Pinpoint the cell where the given text exists, returning its [X, Y] midpoint coordinate. 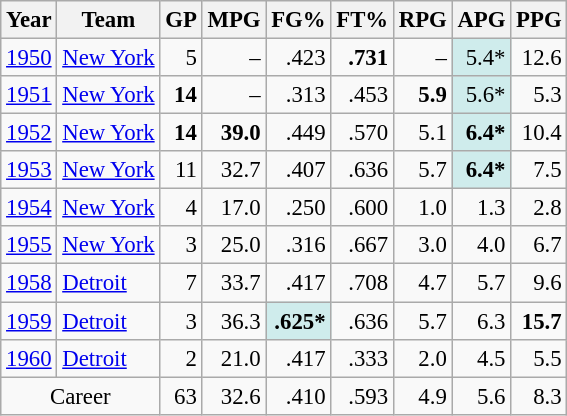
4.5 [482, 358]
33.7 [234, 283]
.667 [362, 245]
1953 [29, 170]
1954 [29, 208]
.593 [362, 396]
.453 [362, 95]
APG [482, 20]
2 [181, 358]
.410 [298, 396]
7.5 [539, 170]
4.9 [422, 396]
4.0 [482, 245]
1955 [29, 245]
.333 [362, 358]
5.1 [422, 133]
PPG [539, 20]
21.0 [234, 358]
5.6 [482, 396]
39.0 [234, 133]
11 [181, 170]
GP [181, 20]
2.0 [422, 358]
1.0 [422, 208]
.313 [298, 95]
.731 [362, 58]
Year [29, 20]
5.6* [482, 95]
7 [181, 283]
36.3 [234, 321]
1960 [29, 358]
32.6 [234, 396]
10.4 [539, 133]
63 [181, 396]
.250 [298, 208]
.708 [362, 283]
5.3 [539, 95]
5.4* [482, 58]
2.8 [539, 208]
Team [108, 20]
32.7 [234, 170]
.316 [298, 245]
25.0 [234, 245]
5 [181, 58]
5.5 [539, 358]
15.7 [539, 321]
.407 [298, 170]
4.7 [422, 283]
1959 [29, 321]
FT% [362, 20]
RPG [422, 20]
.423 [298, 58]
1958 [29, 283]
FG% [298, 20]
1950 [29, 58]
6.7 [539, 245]
3.0 [422, 245]
.449 [298, 133]
1952 [29, 133]
Career [80, 396]
17.0 [234, 208]
9.6 [539, 283]
8.3 [539, 396]
MPG [234, 20]
12.6 [539, 58]
4 [181, 208]
5.9 [422, 95]
.600 [362, 208]
1951 [29, 95]
.570 [362, 133]
6.3 [482, 321]
1.3 [482, 208]
.625* [298, 321]
